Return [X, Y] of the center of cell containing provided text 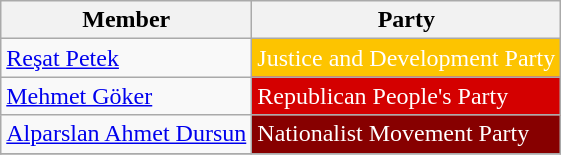
Nationalist Movement Party [406, 134]
Justice and Development Party [406, 58]
Member [126, 20]
Party [406, 20]
Alparslan Ahmet Dursun [126, 134]
Reşat Petek [126, 58]
Republican People's Party [406, 96]
Mehmet Göker [126, 96]
